Pinpoint the cell where the given text exists, returning its [x, y] midpoint coordinate. 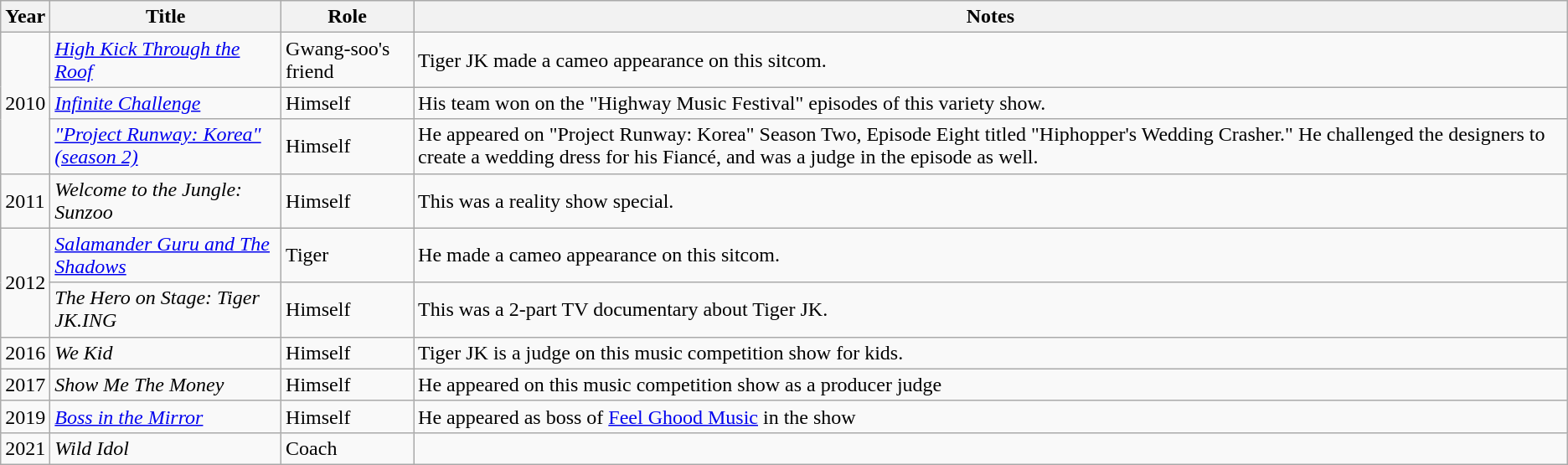
2011 [25, 201]
Title [166, 17]
His team won on the "Highway Music Festival" episodes of this variety show. [991, 103]
This was a reality show special. [991, 201]
Infinite Challenge [166, 103]
"Project Runway: Korea" (season 2) [166, 146]
Wild Idol [166, 448]
Salamander Guru and The Shadows [166, 255]
Boss in the Mirror [166, 416]
Tiger JK made a cameo appearance on this sitcom. [991, 60]
Tiger [348, 255]
Role [348, 17]
Year [25, 17]
Coach [348, 448]
2010 [25, 103]
He appeared as boss of Feel Ghood Music in the show [991, 416]
He appeared on this music competition show as a producer judge [991, 385]
2019 [25, 416]
Gwang-soo's friend [348, 60]
Tiger JK is a judge on this music competition show for kids. [991, 353]
2017 [25, 385]
Show Me The Money [166, 385]
2016 [25, 353]
2012 [25, 282]
We Kid [166, 353]
Welcome to the Jungle: Sunzoo [166, 201]
The Hero on Stage: Tiger JK.ING [166, 310]
2021 [25, 448]
Notes [991, 17]
This was a 2-part TV documentary about Tiger JK. [991, 310]
High Kick Through the Roof [166, 60]
He made a cameo appearance on this sitcom. [991, 255]
